Search for the cell housing the specified text and yield its [X, Y] center coordinate. 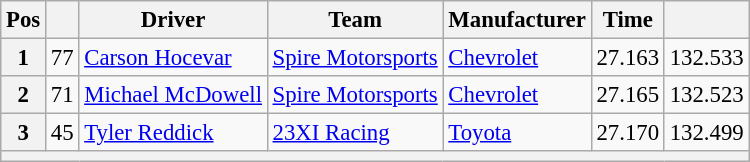
Pos [24, 20]
27.165 [628, 95]
Toyota [517, 133]
3 [24, 133]
27.170 [628, 133]
71 [62, 95]
132.533 [706, 58]
2 [24, 95]
77 [62, 58]
132.523 [706, 95]
Tyler Reddick [173, 133]
27.163 [628, 58]
Time [628, 20]
45 [62, 133]
Michael McDowell [173, 95]
Carson Hocevar [173, 58]
Driver [173, 20]
132.499 [706, 133]
Manufacturer [517, 20]
Team [355, 20]
23XI Racing [355, 133]
1 [24, 58]
